Search for the cell housing the specified text and yield its (X, Y) center coordinate. 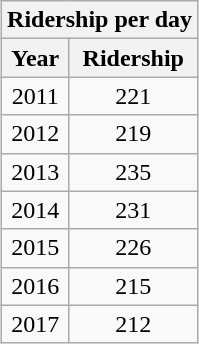
226 (134, 248)
235 (134, 172)
Year (36, 58)
2013 (36, 172)
2011 (36, 96)
212 (134, 324)
231 (134, 210)
2017 (36, 324)
2016 (36, 286)
Ridership (134, 58)
2012 (36, 134)
2015 (36, 248)
2014 (36, 210)
219 (134, 134)
215 (134, 286)
Ridership per day (100, 20)
221 (134, 96)
